Scan for the cell matching the given text and deliver its (X, Y) coordinate at center. 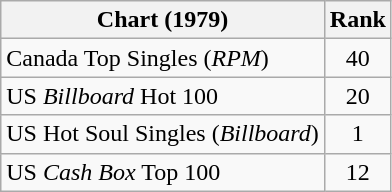
1 (358, 134)
12 (358, 172)
US Hot Soul Singles (Billboard) (163, 134)
Canada Top Singles (RPM) (163, 58)
US Cash Box Top 100 (163, 172)
Rank (358, 20)
20 (358, 96)
US Billboard Hot 100 (163, 96)
Chart (1979) (163, 20)
40 (358, 58)
